From the cell containing the given text, extract its center point as (x, y) coordinate. 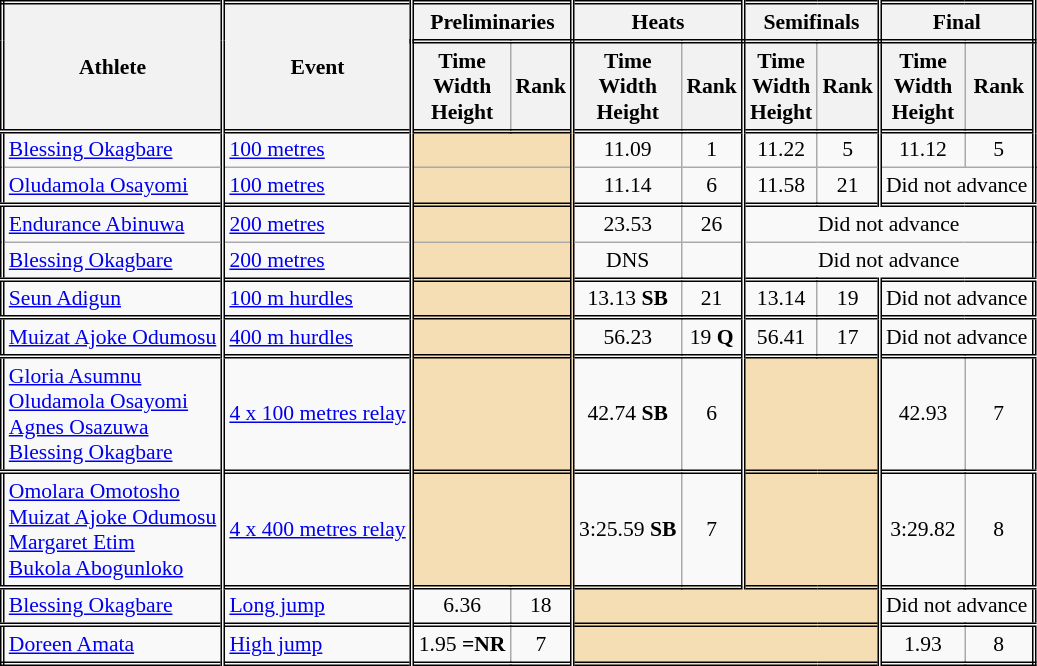
17 (848, 338)
1.93 (922, 646)
Muizat Ajoke Odumosu (112, 338)
Long jump (318, 606)
19 Q (712, 338)
4 x 400 metres relay (318, 530)
Oludamola Osayomi (112, 186)
Semifinals (811, 22)
Omolara OmotoshoMuizat Ajoke OdumosuMargaret Etim Bukola Abogunloko (112, 530)
26 (712, 224)
11.22 (780, 150)
11.09 (628, 150)
18 (542, 606)
13.14 (780, 298)
11.12 (922, 150)
11.58 (780, 186)
1 (712, 150)
3:25.59 SB (628, 530)
11.14 (628, 186)
Preliminaries (492, 22)
100 m hurdles (318, 298)
Doreen Amata (112, 646)
Athlete (112, 67)
56.23 (628, 338)
23.53 (628, 224)
Final (956, 22)
Gloria AsumnuOludamola OsayomiAgnes OsazuwaBlessing Okagbare (112, 414)
400 m hurdles (318, 338)
4 x 100 metres relay (318, 414)
42.93 (922, 414)
High jump (318, 646)
42.74 SB (628, 414)
Heats (658, 22)
Seun Adigun (112, 298)
6.36 (461, 606)
19 (848, 298)
13.13 SB (628, 298)
DNS (628, 260)
1.95 =NR (461, 646)
3:29.82 (922, 530)
56.41 (780, 338)
Endurance Abinuwa (112, 224)
Event (318, 67)
